From the cell containing the given text, extract its center point as (X, Y) coordinate. 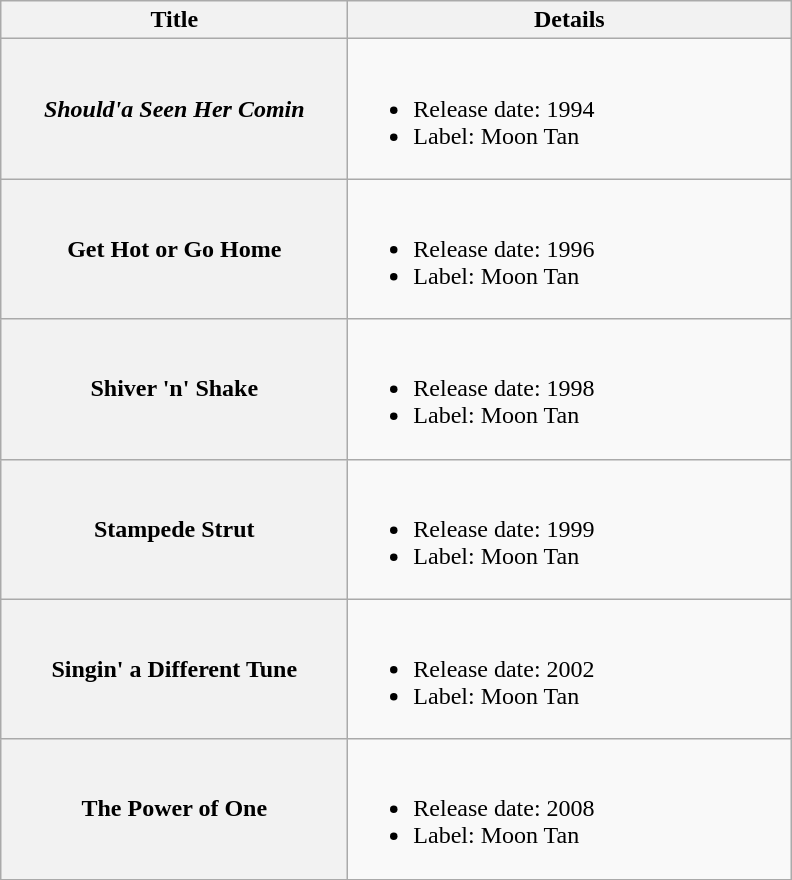
Shiver 'n' Shake (174, 389)
Release date: 1996Label: Moon Tan (570, 249)
The Power of One (174, 809)
Should'a Seen Her Comin (174, 109)
Singin' a Different Tune (174, 669)
Release date: 2008Label: Moon Tan (570, 809)
Get Hot or Go Home (174, 249)
Release date: 2002Label: Moon Tan (570, 669)
Release date: 1998Label: Moon Tan (570, 389)
Stampede Strut (174, 529)
Title (174, 20)
Details (570, 20)
Release date: 1999Label: Moon Tan (570, 529)
Release date: 1994Label: Moon Tan (570, 109)
